Locate the cell with the specified text and output its [X, Y] center coordinate. 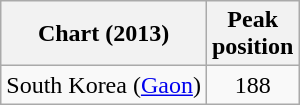
South Korea (Gaon) [104, 85]
Peakposition [252, 34]
Chart (2013) [104, 34]
188 [252, 85]
